Find where the given text appears and provide that cell's center as (X, Y) coordinate. 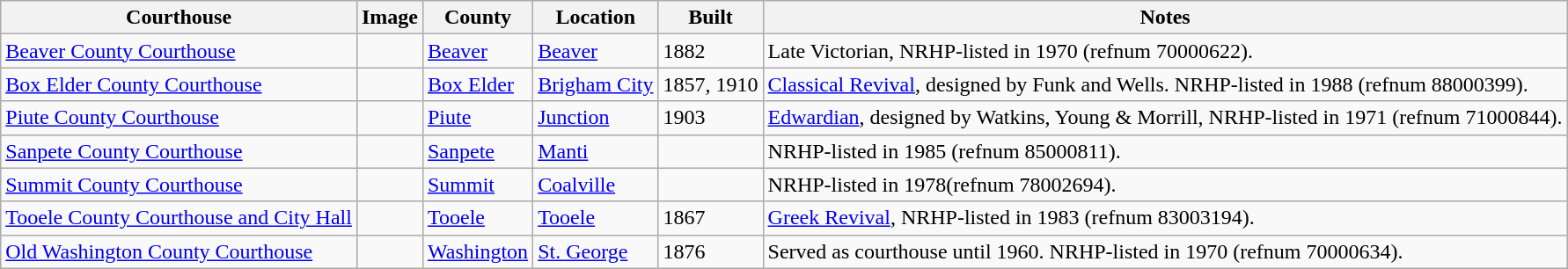
Piute County Courthouse (180, 118)
Summit (477, 185)
Box Elder County Courthouse (180, 84)
Sanpete (477, 151)
Summit County Courthouse (180, 185)
Classical Revival, designed by Funk and Wells. NRHP-listed in 1988 (refnum 88000399). (1165, 84)
Junction (596, 118)
Manti (596, 151)
St. George (596, 251)
Late Victorian, NRHP-listed in 1970 (refnum 70000622). (1165, 51)
Notes (1165, 18)
1867 (711, 218)
Coalville (596, 185)
County (477, 18)
1857, 1910 (711, 84)
Brigham City (596, 84)
Location (596, 18)
Edwardian, designed by Watkins, Young & Morrill, NRHP-listed in 1971 (refnum 71000844). (1165, 118)
Tooele County Courthouse and City Hall (180, 218)
Image (389, 18)
Built (711, 18)
Piute (477, 118)
Served as courthouse until 1960. NRHP-listed in 1970 (refnum 70000634). (1165, 251)
Washington (477, 251)
Beaver County Courthouse (180, 51)
NRHP-listed in 1985 (refnum 85000811). (1165, 151)
1882 (711, 51)
Courthouse (180, 18)
Greek Revival, NRHP-listed in 1983 (refnum 83003194). (1165, 218)
Sanpete County Courthouse (180, 151)
Box Elder (477, 84)
Old Washington County Courthouse (180, 251)
1903 (711, 118)
NRHP-listed in 1978(refnum 78002694). (1165, 185)
1876 (711, 251)
